Locate the cell with the specified text and output its (X, Y) center coordinate. 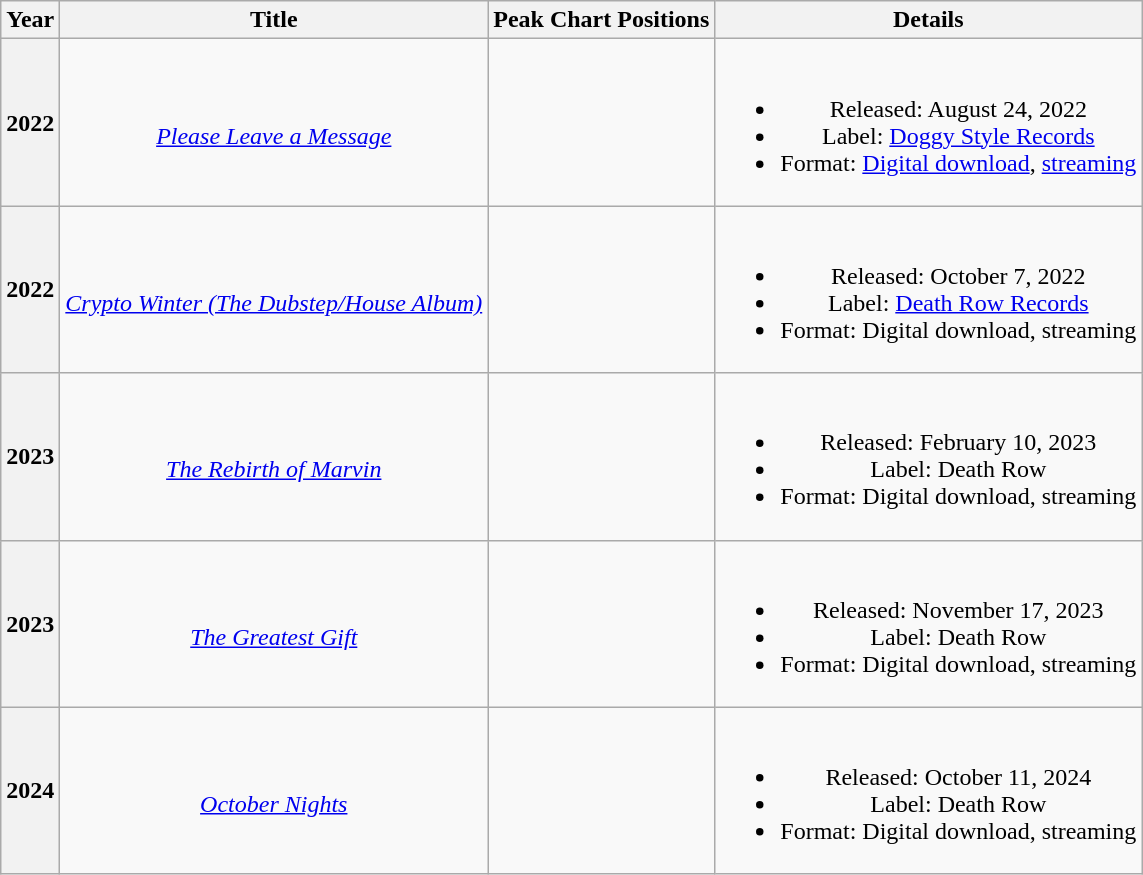
The Rebirth of Marvin (274, 456)
October Nights (274, 790)
Title (274, 20)
Details (928, 20)
Released: February 10, 2023Label: Death RowFormat: Digital download, streaming (928, 456)
Released: October 11, 2024Label: Death RowFormat: Digital download, streaming (928, 790)
2024 (30, 790)
Crypto Winter (The Dubstep/House Album) (274, 290)
Released: August 24, 2022Label: Doggy Style RecordsFormat: Digital download, streaming (928, 122)
Released: October 7, 2022Label: Death Row RecordsFormat: Digital download, streaming (928, 290)
The Greatest Gift (274, 624)
Released: November 17, 2023Label: Death RowFormat: Digital download, streaming (928, 624)
Year (30, 20)
Peak Chart Positions (602, 20)
Please Leave a Message (274, 122)
